Return [x, y] of the center of cell containing provided text 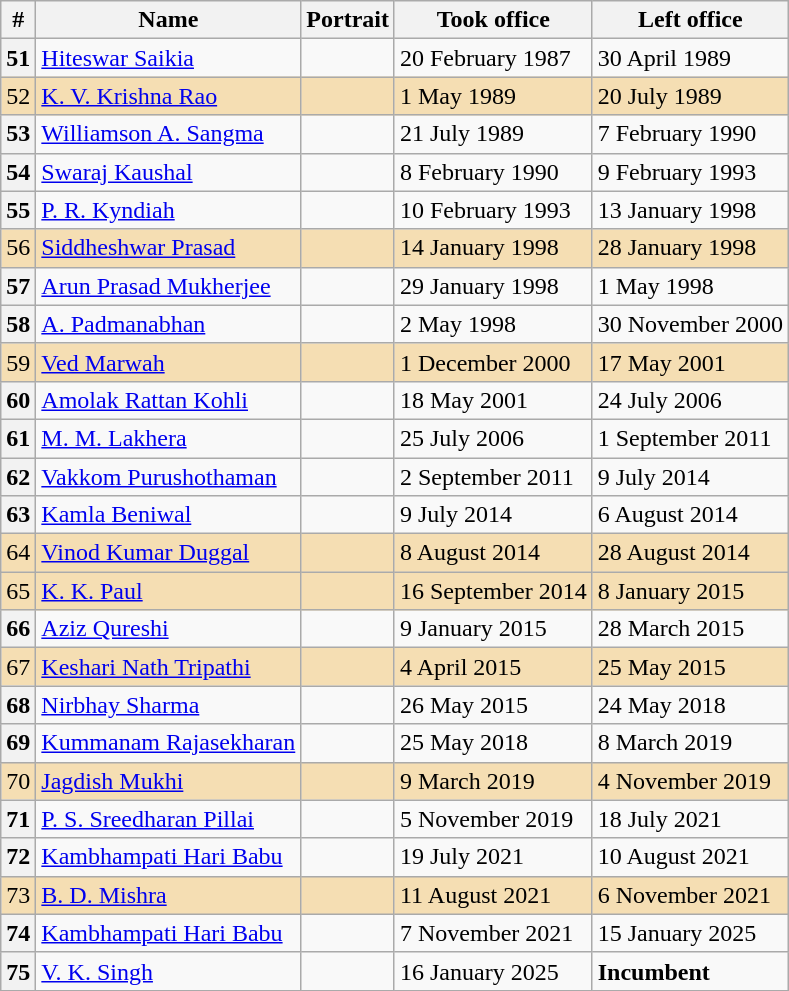
61 [18, 438]
20 February 1987 [493, 58]
Siddheshwar Prasad [168, 248]
58 [18, 324]
25 May 2015 [690, 667]
M. M. Lakhera [168, 438]
Nirbhay Sharma [168, 705]
71 [18, 819]
15 January 2025 [690, 933]
7 February 1990 [690, 134]
Incumbent [690, 971]
19 July 2021 [493, 857]
28 March 2015 [690, 629]
68 [18, 705]
5 November 2019 [493, 819]
9 March 2019 [493, 781]
Vinod Kumar Duggal [168, 553]
54 [18, 172]
V. K. Singh [168, 971]
Ved Marwah [168, 362]
10 February 1993 [493, 210]
66 [18, 629]
2 September 2011 [493, 477]
8 August 2014 [493, 553]
28 August 2014 [690, 553]
K. K. Paul [168, 591]
9 February 1993 [690, 172]
K. V. Krishna Rao [168, 96]
56 [18, 248]
30 November 2000 [690, 324]
73 [18, 895]
24 May 2018 [690, 705]
69 [18, 743]
65 [18, 591]
55 [18, 210]
1 May 1989 [493, 96]
1 September 2011 [690, 438]
62 [18, 477]
8 March 2019 [690, 743]
53 [18, 134]
28 January 1998 [690, 248]
Name [168, 20]
75 [18, 971]
4 April 2015 [493, 667]
2 May 1998 [493, 324]
7 November 2021 [493, 933]
Kummanam Rajasekharan [168, 743]
Amolak Rattan Kohli [168, 400]
16 January 2025 [493, 971]
8 January 2015 [690, 591]
Williamson A. Sangma [168, 134]
10 August 2021 [690, 857]
P. S. Sreedharan Pillai [168, 819]
9 January 2015 [493, 629]
20 July 1989 [690, 96]
11 August 2021 [493, 895]
26 May 2015 [493, 705]
Took office [493, 20]
60 [18, 400]
4 November 2019 [690, 781]
Left office [690, 20]
51 [18, 58]
6 August 2014 [690, 515]
Portrait [348, 20]
63 [18, 515]
25 May 2018 [493, 743]
Vakkom Purushothaman [168, 477]
17 May 2001 [690, 362]
1 May 1998 [690, 286]
52 [18, 96]
Jagdish Mukhi [168, 781]
13 January 1998 [690, 210]
Hiteswar Saikia [168, 58]
30 April 1989 [690, 58]
74 [18, 933]
18 May 2001 [493, 400]
Arun Prasad Mukherjee [168, 286]
Swaraj Kaushal [168, 172]
# [18, 20]
6 November 2021 [690, 895]
29 January 1998 [493, 286]
16 September 2014 [493, 591]
Keshari Nath Tripathi [168, 667]
14 January 1998 [493, 248]
18 July 2021 [690, 819]
Aziz Qureshi [168, 629]
A. Padmanabhan [168, 324]
59 [18, 362]
1 December 2000 [493, 362]
57 [18, 286]
Kamla Beniwal [168, 515]
67 [18, 667]
24 July 2006 [690, 400]
8 February 1990 [493, 172]
21 July 1989 [493, 134]
25 July 2006 [493, 438]
P. R. Kyndiah [168, 210]
70 [18, 781]
B. D. Mishra [168, 895]
72 [18, 857]
64 [18, 553]
